Find where the given text appears and provide that cell's center as (x, y) coordinate. 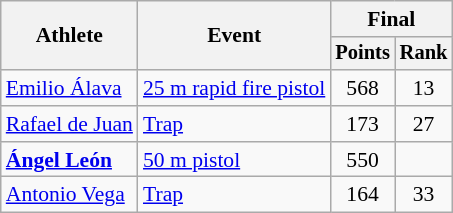
Rafael de Juan (70, 124)
Points (362, 54)
173 (362, 124)
Ángel León (70, 160)
27 (424, 124)
Antonio Vega (70, 195)
33 (424, 195)
Athlete (70, 36)
50 m pistol (234, 160)
Emilio Álava (70, 88)
Rank (424, 54)
Final (391, 19)
568 (362, 88)
Event (234, 36)
25 m rapid fire pistol (234, 88)
13 (424, 88)
164 (362, 195)
550 (362, 160)
